Return the [x, y] coordinate for the center point of the cell that contains the specified text.  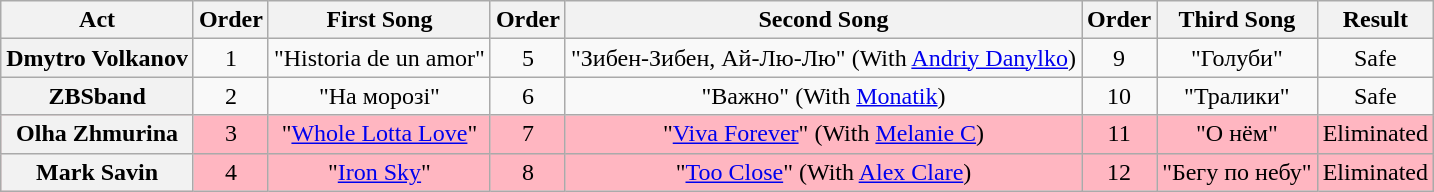
"На морозі" [379, 96]
"Зибен-Зибен, Ай-Лю-Лю" (With Andriy Danylko) [823, 58]
11 [1120, 134]
"Viva Forever" (With Melanie C) [823, 134]
"Важно" (With Monatik) [823, 96]
2 [230, 96]
"Too Close" (With Alex Clare) [823, 172]
10 [1120, 96]
9 [1120, 58]
Third Song [1238, 20]
"Бегу по небу" [1238, 172]
Result [1375, 20]
5 [528, 58]
ZBSband [98, 96]
Mark Savin [98, 172]
"Тралики" [1238, 96]
"Whole Lotta Love" [379, 134]
7 [528, 134]
Second Song [823, 20]
"Iron Sky" [379, 172]
8 [528, 172]
1 [230, 58]
"О нём" [1238, 134]
Dmytro Volkanov [98, 58]
3 [230, 134]
"Голуби" [1238, 58]
Olha Zhmurina [98, 134]
12 [1120, 172]
Act [98, 20]
First Song [379, 20]
4 [230, 172]
"Historia de un amor" [379, 58]
6 [528, 96]
